Return the (X, Y) coordinate for the center point of the cell that contains the specified text.  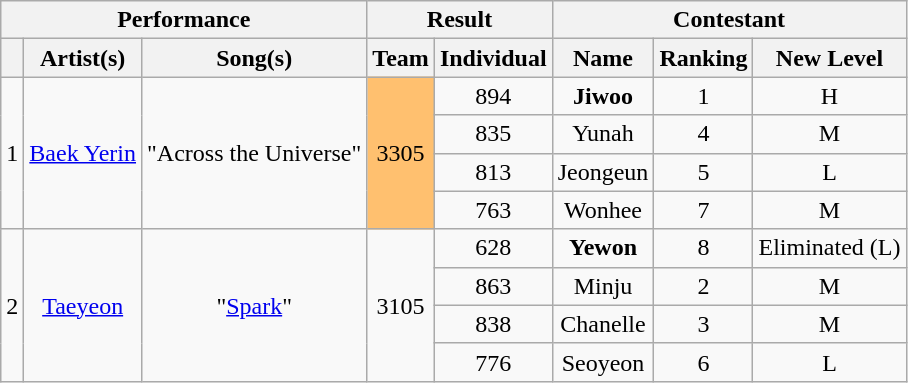
776 (493, 362)
Team (401, 58)
New Level (830, 58)
Ranking (704, 58)
763 (493, 210)
835 (493, 134)
Result (460, 20)
4 (704, 134)
Jiwoo (603, 96)
"Across the Universe" (254, 153)
7 (704, 210)
Taeyeon (83, 305)
"Spark" (254, 305)
Baek Yerin (83, 153)
628 (493, 248)
Performance (184, 20)
894 (493, 96)
Jeongeun (603, 172)
Individual (493, 58)
5 (704, 172)
Yunah (603, 134)
813 (493, 172)
H (830, 96)
Wonhee (603, 210)
Minju (603, 286)
3305 (401, 153)
863 (493, 286)
Seoyeon (603, 362)
Eliminated (L) (830, 248)
Contestant (729, 20)
Artist(s) (83, 58)
6 (704, 362)
8 (704, 248)
3105 (401, 305)
Song(s) (254, 58)
3 (704, 324)
Name (603, 58)
838 (493, 324)
Chanelle (603, 324)
Yewon (603, 248)
